Provide the (X, Y) coordinate of the cell's center where the given text is located.  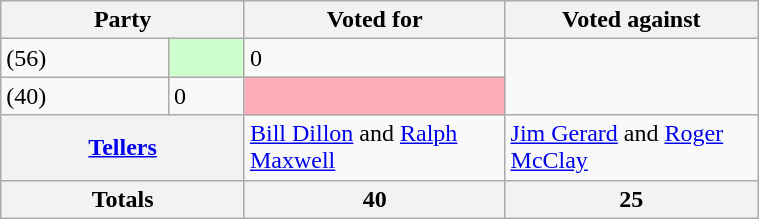
Voted against (632, 20)
Totals (123, 199)
25 (632, 199)
40 (374, 199)
(40) (85, 96)
Jim Gerard and Roger McClay (632, 148)
Voted for (374, 20)
Tellers (123, 148)
(56) (85, 58)
Party (123, 20)
Bill Dillon and Ralph Maxwell (374, 148)
